Scan for the cell matching the given text and deliver its (x, y) coordinate at center. 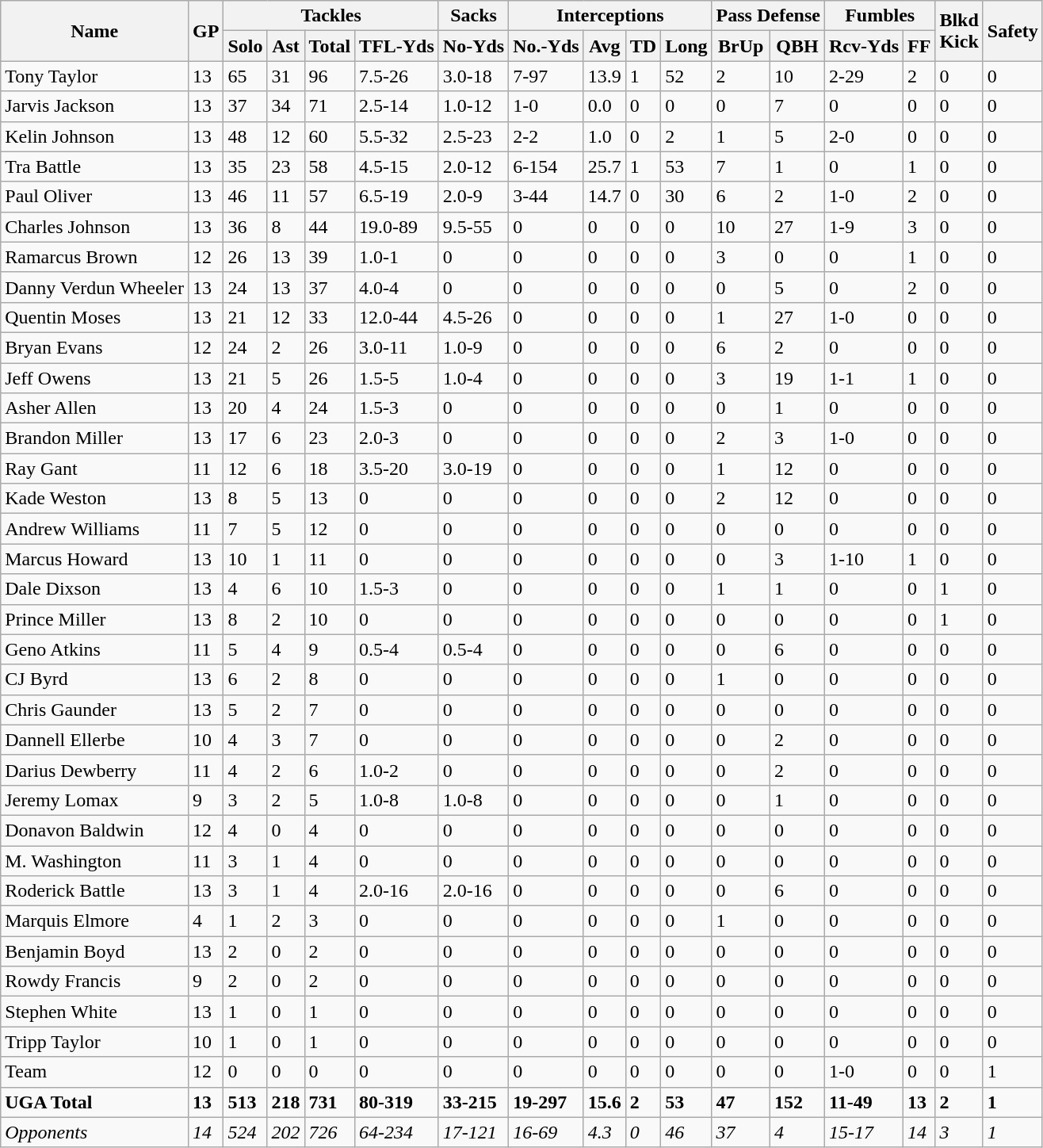
2.5-14 (397, 106)
No-Yds (473, 46)
14.7 (604, 197)
39 (330, 257)
12.0-44 (397, 317)
16-69 (546, 1132)
BrUp (740, 46)
524 (246, 1132)
1-10 (864, 559)
Jeff Owens (95, 378)
Rowdy Francis (95, 982)
Ast (285, 46)
Jeremy Lomax (95, 800)
1.0-9 (473, 347)
17-121 (473, 1132)
TD (643, 46)
GP (206, 31)
19.0-89 (397, 227)
152 (797, 1102)
M. Washington (95, 860)
513 (246, 1102)
3.0-19 (473, 469)
Team (95, 1072)
TFL-Yds (397, 46)
Pass Defense (768, 16)
7-97 (546, 76)
18 (330, 469)
Bryan Evans (95, 347)
No.-Yds (546, 46)
3-44 (546, 197)
Jarvis Jackson (95, 106)
3.0-18 (473, 76)
3.5-20 (397, 469)
1.5-5 (397, 378)
96 (330, 76)
Paul Oliver (95, 197)
58 (330, 166)
Kade Weston (95, 499)
Tripp Taylor (95, 1042)
Long (686, 46)
44 (330, 227)
Kelin Johnson (95, 136)
0.0 (604, 106)
20 (246, 408)
Opponents (95, 1132)
2.0-9 (473, 197)
Avg (604, 46)
Benjamin Boyd (95, 951)
FF (919, 46)
Chris Gaunder (95, 710)
Dannell Ellerbe (95, 740)
Darius Dewberry (95, 770)
4.5-26 (473, 317)
UGA Total (95, 1102)
Stephen White (95, 1012)
2.0-12 (473, 166)
15.6 (604, 1102)
30 (686, 197)
71 (330, 106)
2-2 (546, 136)
3.0-11 (397, 347)
Tony Taylor (95, 76)
Danny Verdun Wheeler (95, 287)
BlkdKick (959, 31)
48 (246, 136)
33-215 (473, 1102)
57 (330, 197)
QBH (797, 46)
Sacks (473, 16)
1-1 (864, 378)
Marquis Elmore (95, 921)
731 (330, 1102)
9.5-55 (473, 227)
1.0-12 (473, 106)
Marcus Howard (95, 559)
Ray Gant (95, 469)
7.5-26 (397, 76)
2-0 (864, 136)
218 (285, 1102)
Prince Miller (95, 619)
Total (330, 46)
5.5-32 (397, 136)
13.9 (604, 76)
34 (285, 106)
Dale Dixson (95, 589)
Andrew Williams (95, 529)
Tra Battle (95, 166)
65 (246, 76)
Brandon Miller (95, 438)
17 (246, 438)
15-17 (864, 1132)
Tackles (331, 16)
Solo (246, 46)
1-9 (864, 227)
202 (285, 1132)
60 (330, 136)
1.0-4 (473, 378)
Ramarcus Brown (95, 257)
19-297 (546, 1102)
726 (330, 1132)
4.3 (604, 1132)
Charles Johnson (95, 227)
1.0-1 (397, 257)
Rcv-Yds (864, 46)
Fumbles (880, 16)
1.0 (604, 136)
52 (686, 76)
2-29 (864, 76)
19 (797, 378)
2.5-23 (473, 136)
31 (285, 76)
4.5-15 (397, 166)
47 (740, 1102)
4.0-4 (397, 287)
Safety (1013, 31)
6-154 (546, 166)
6.5-19 (397, 197)
1.0-2 (397, 770)
2.0-3 (397, 438)
25.7 (604, 166)
Name (95, 31)
Donavon Baldwin (95, 830)
11-49 (864, 1102)
CJ Byrd (95, 679)
64-234 (397, 1132)
Quentin Moses (95, 317)
33 (330, 317)
Geno Atkins (95, 649)
80-319 (397, 1102)
Interceptions (610, 16)
35 (246, 166)
36 (246, 227)
Roderick Battle (95, 891)
Asher Allen (95, 408)
